Identify which cell holds the provided text, then report its (X, Y) central coordinate. 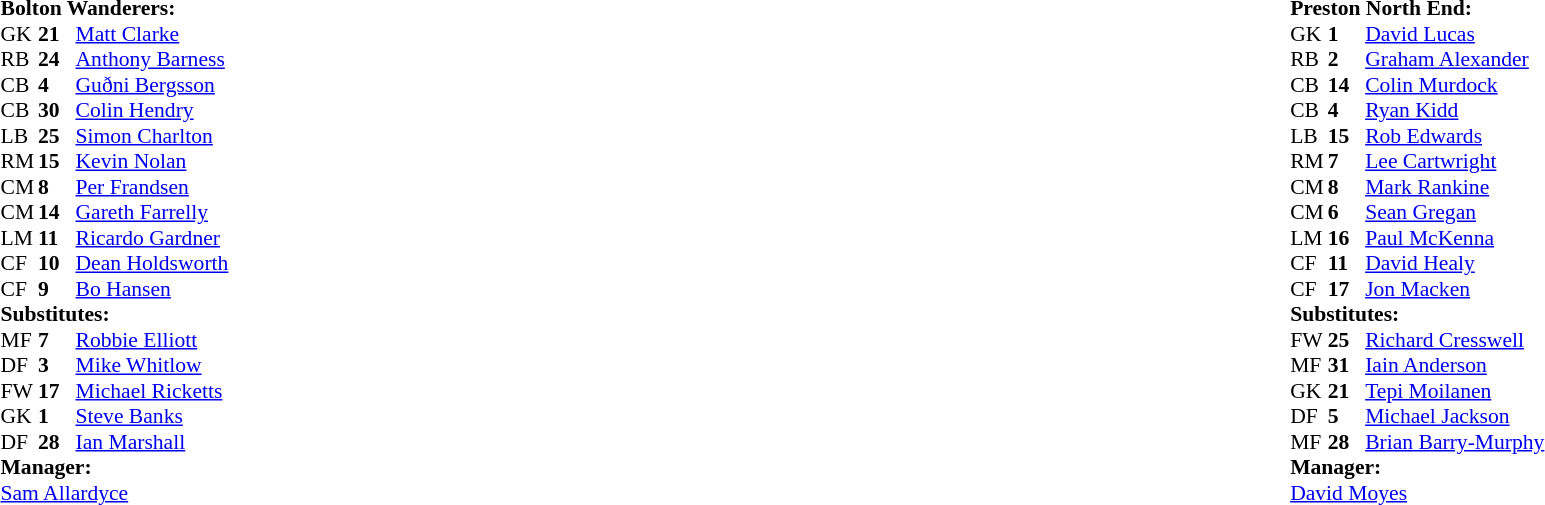
Simon Charlton (152, 136)
31 (1347, 365)
Steve Banks (152, 417)
16 (1347, 238)
Guðni Bergsson (152, 85)
Kevin Nolan (152, 161)
Matt Clarke (152, 34)
6 (1347, 213)
30 (57, 111)
3 (57, 365)
Mike Whitlow (152, 365)
Colin Hendry (152, 111)
Gareth Farrelly (152, 213)
Rob Edwards (1454, 136)
Ryan Kidd (1454, 111)
Tepi Moilanen (1454, 391)
Ian Marshall (152, 442)
Graham Alexander (1454, 59)
2 (1347, 59)
Robbie Elliott (152, 340)
24 (57, 59)
9 (57, 289)
Paul McKenna (1454, 238)
Iain Anderson (1454, 365)
Per Frandsen (152, 187)
Michael Ricketts (152, 391)
Sean Gregan (1454, 213)
David Lucas (1454, 34)
Mark Rankine (1454, 187)
Bo Hansen (152, 289)
David Healy (1454, 263)
Richard Cresswell (1454, 340)
Jon Macken (1454, 289)
Anthony Barness (152, 59)
Lee Cartwright (1454, 161)
10 (57, 263)
Colin Murdock (1454, 85)
Dean Holdsworth (152, 263)
Michael Jackson (1454, 417)
5 (1347, 417)
Brian Barry-Murphy (1454, 442)
Ricardo Gardner (152, 238)
